Extract the (x, y) coordinate from the center of the cell holding the provided text.  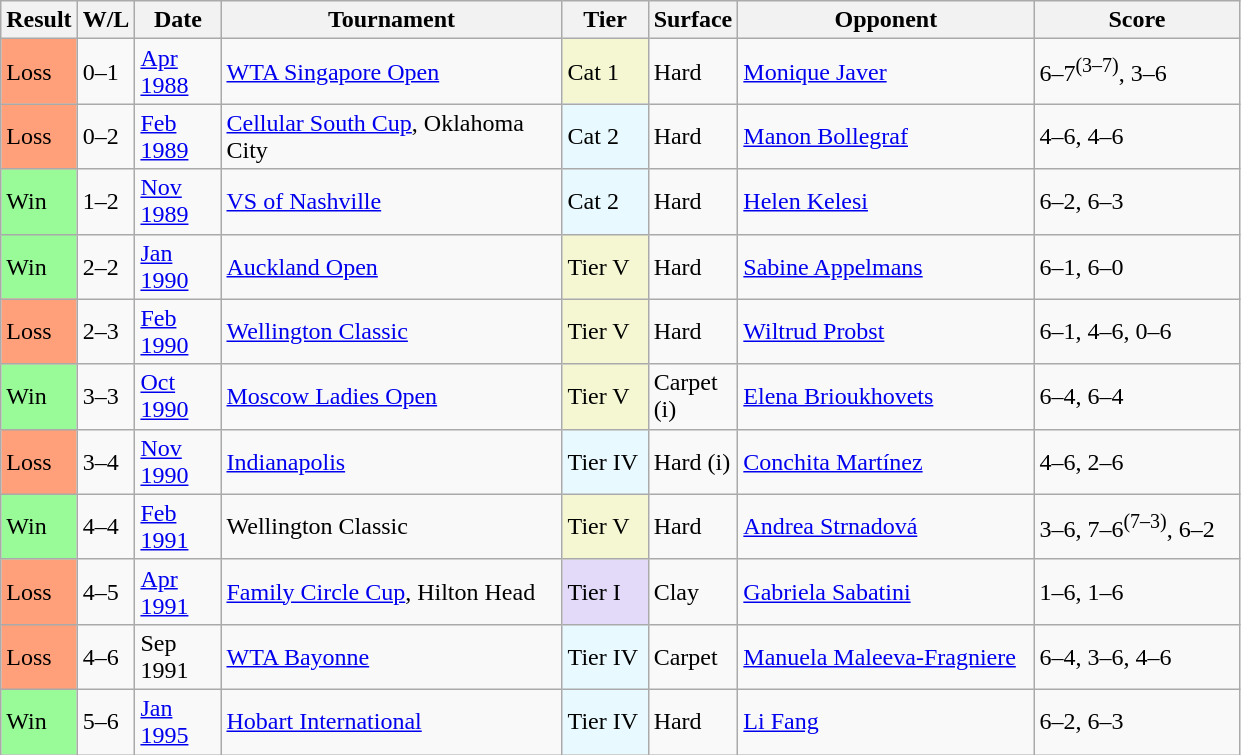
1–2 (106, 202)
Nov 1990 (178, 462)
Wiltrud Probst (886, 332)
Score (1137, 20)
Tournament (392, 20)
Nov 1989 (178, 202)
0–2 (106, 136)
4–4 (106, 526)
Feb 1990 (178, 332)
Result (39, 20)
Moscow Ladies Open (392, 396)
4–6 (106, 656)
4–6, 2–6 (1137, 462)
Helen Kelesi (886, 202)
Gabriela Sabatini (886, 592)
6–7(3–7), 3–6 (1137, 72)
Jan 1990 (178, 266)
6–1, 6–0 (1137, 266)
3–4 (106, 462)
Jan 1995 (178, 722)
W/L (106, 20)
Tier I (605, 592)
5–6 (106, 722)
Li Fang (886, 722)
Surface (693, 20)
1–6, 1–6 (1137, 592)
2–2 (106, 266)
Elena Brioukhovets (886, 396)
Cellular South Cup, Oklahoma City (392, 136)
Monique Javer (886, 72)
VS of Nashville (392, 202)
Apr 1988 (178, 72)
2–3 (106, 332)
Clay (693, 592)
0–1 (106, 72)
Manuela Maleeva-Fragniere (886, 656)
Tier (605, 20)
Sep 1991 (178, 656)
Indianapolis (392, 462)
4–5 (106, 592)
Hard (i) (693, 462)
Manon Bollegraf (886, 136)
Sabine Appelmans (886, 266)
WTA Bayonne (392, 656)
Andrea Strnadová (886, 526)
Feb 1991 (178, 526)
3–3 (106, 396)
Hobart International (392, 722)
Date (178, 20)
WTA Singapore Open (392, 72)
Carpet (i) (693, 396)
Conchita Martínez (886, 462)
Apr 1991 (178, 592)
3–6, 7–6(7–3), 6–2 (1137, 526)
Cat 1 (605, 72)
Auckland Open (392, 266)
6–4, 3–6, 4–6 (1137, 656)
Feb 1989 (178, 136)
6–1, 4–6, 0–6 (1137, 332)
Carpet (693, 656)
6–4, 6–4 (1137, 396)
4–6, 4–6 (1137, 136)
Opponent (886, 20)
Family Circle Cup, Hilton Head (392, 592)
Oct 1990 (178, 396)
